Pinpoint the cell where the given text exists, returning its (X, Y) midpoint coordinate. 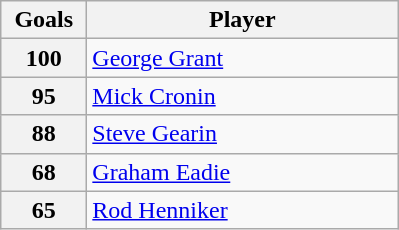
Goals (44, 20)
Steve Gearin (242, 134)
65 (44, 210)
95 (44, 96)
Graham Eadie (242, 172)
Mick Cronin (242, 96)
George Grant (242, 58)
100 (44, 58)
Player (242, 20)
68 (44, 172)
Rod Henniker (242, 210)
88 (44, 134)
